From the cell containing the given text, extract its center point as (X, Y) coordinate. 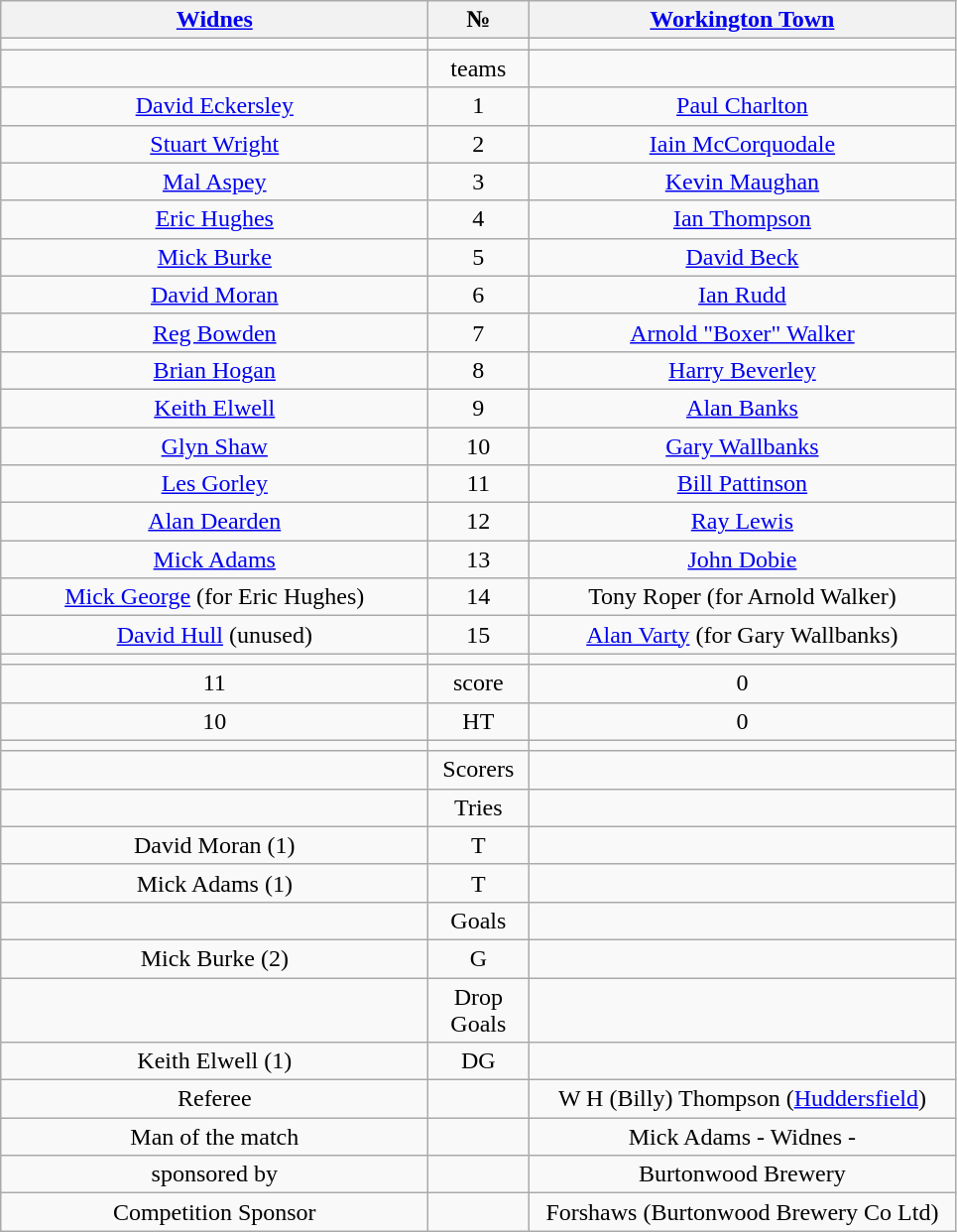
Bill Pattinson (742, 484)
Scorers (478, 770)
Harry Beverley (742, 370)
1 (478, 106)
Forshaws (Burtonwood Brewery Co Ltd) (742, 1212)
Mal Aspey (214, 182)
HT (478, 721)
13 (478, 559)
Alan Banks (742, 408)
Goals (478, 921)
Iain McCorquodale (742, 144)
14 (478, 597)
G (478, 958)
Glyn Shaw (214, 445)
Stuart Wright (214, 144)
Alan Dearden (214, 522)
Mick George (for Eric Hughes) (214, 597)
Mick Burke (2) (214, 958)
Mick Burke (214, 257)
DG (478, 1061)
Ian Rudd (742, 295)
Competition Sponsor (214, 1212)
Mick Adams - Widnes - (742, 1137)
David Eckersley (214, 106)
Mick Adams (1) (214, 883)
Brian Hogan (214, 370)
sponsored by (214, 1174)
Drop Goals (478, 1010)
W H (Billy) Thompson (Huddersfield) (742, 1099)
8 (478, 370)
3 (478, 182)
John Dobie (742, 559)
6 (478, 295)
Alan Varty (for Gary Wallbanks) (742, 635)
Referee (214, 1099)
4 (478, 219)
Kevin Maughan (742, 182)
7 (478, 332)
Les Gorley (214, 484)
Workington Town (742, 20)
David Moran (1) (214, 845)
5 (478, 257)
Arnold "Boxer" Walker (742, 332)
Man of the match (214, 1137)
David Moran (214, 295)
David Beck (742, 257)
Keith Elwell (1) (214, 1061)
Burtonwood Brewery (742, 1174)
Eric Hughes (214, 219)
Gary Wallbanks (742, 445)
Paul Charlton (742, 106)
9 (478, 408)
Mick Adams (214, 559)
15 (478, 635)
teams (478, 68)
Ray Lewis (742, 522)
Tony Roper (for Arnold Walker) (742, 597)
2 (478, 144)
№ (478, 20)
Ian Thompson (742, 219)
David Hull (unused) (214, 635)
Reg Bowden (214, 332)
Tries (478, 807)
12 (478, 522)
Widnes (214, 20)
Keith Elwell (214, 408)
score (478, 683)
